Identify which cell holds the provided text, then report its (X, Y) central coordinate. 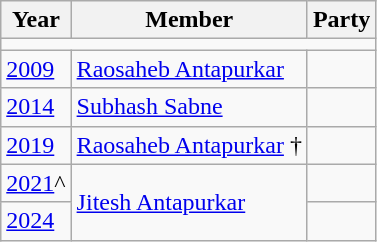
2024 (36, 221)
Year (36, 20)
2021^ (36, 183)
2014 (36, 107)
Raosaheb Antapurkar (189, 69)
Member (189, 20)
2019 (36, 145)
Jitesh Antapurkar (189, 202)
2009 (36, 69)
Subhash Sabne (189, 107)
Party (341, 20)
Raosaheb Antapurkar † (189, 145)
